Capture the cell that displays the provided text and extract its (x, y) central coordinate. 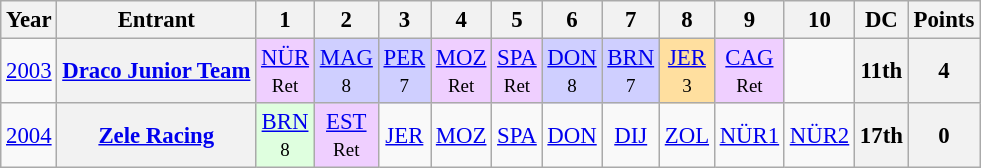
1 (286, 20)
ZOL (686, 136)
MAG8 (346, 72)
SPA (517, 136)
MOZ (462, 136)
NÜR1 (749, 136)
MOZRet (462, 72)
2004 (29, 136)
NÜRRet (286, 72)
5 (517, 20)
3 (404, 20)
6 (572, 20)
BRN8 (286, 136)
Draco Junior Team (156, 72)
0 (944, 136)
9 (749, 20)
PER7 (404, 72)
Zele Racing (156, 136)
NÜR2 (819, 136)
JER3 (686, 72)
DIJ (630, 136)
Entrant (156, 20)
10 (819, 20)
11th (882, 72)
ESTRet (346, 136)
BRN7 (630, 72)
2 (346, 20)
DON (572, 136)
JER (404, 136)
CAGRet (749, 72)
2003 (29, 72)
8 (686, 20)
SPARet (517, 72)
Year (29, 20)
DC (882, 20)
DON8 (572, 72)
7 (630, 20)
Points (944, 20)
17th (882, 136)
